Detect which cell encompasses the target text, then output its (x, y) center coordinate. 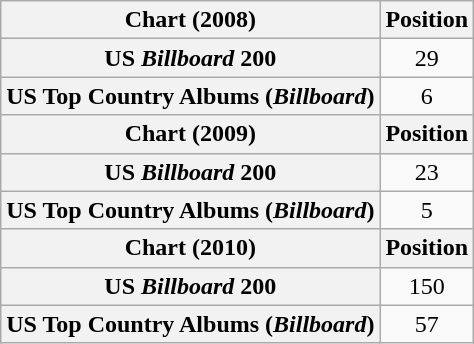
150 (427, 286)
57 (427, 324)
29 (427, 58)
Chart (2009) (190, 134)
5 (427, 210)
23 (427, 172)
6 (427, 96)
Chart (2010) (190, 248)
Chart (2008) (190, 20)
